Return the [x, y] coordinate for the center point of the cell that contains the specified text.  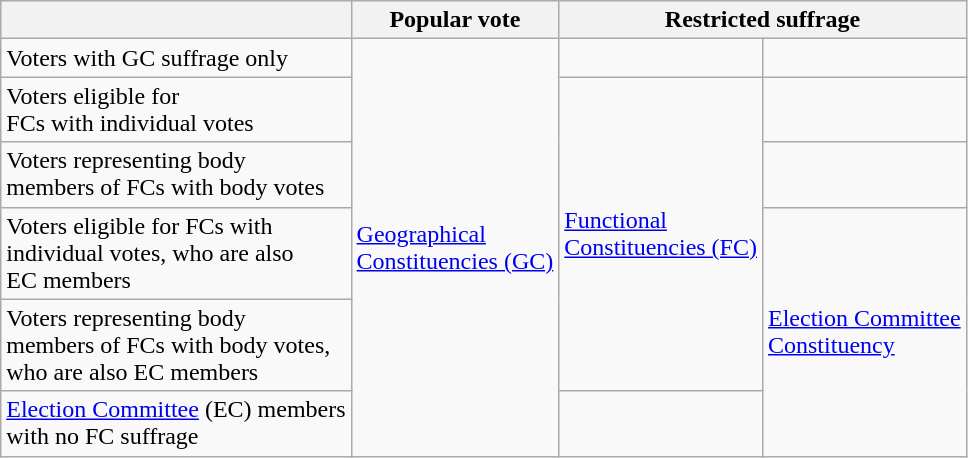
Functional Constituencies (FC) [661, 234]
Voters eligible for FCs with individual votes, who are also EC members [176, 253]
Restricted suffrage [762, 20]
Geographical Constituencies (GC) [455, 248]
Election Committee (EC) members with no FC suffrage [176, 424]
Election Committee Constituency [864, 332]
Popular vote [455, 20]
Voters representing body members of FCs with body votes [176, 174]
Voters representing body members of FCs with body votes, who are also EC members [176, 345]
Voters eligible for FCs with individual votes [176, 110]
Voters with GC suffrage only [176, 58]
